Return (x, y) of the center of cell containing provided text 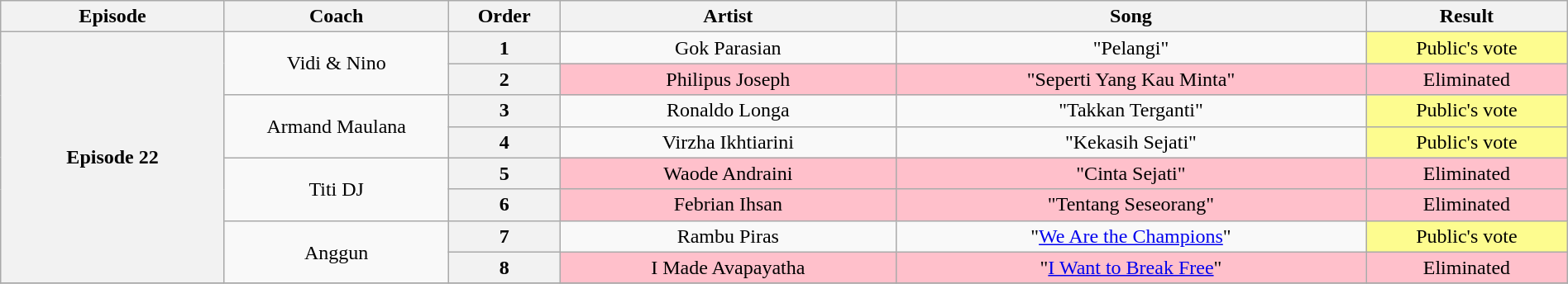
"I Want to Break Free" (1131, 267)
Armand Maulana (336, 126)
Ronaldo Longa (728, 111)
Gok Parasian (728, 48)
Rambu Piras (728, 236)
Song (1131, 17)
Result (1467, 17)
"Kekasih Sejati" (1131, 142)
I Made Avapayatha (728, 267)
Philipus Joseph (728, 79)
1 (504, 48)
Febrian Ihsan (728, 205)
"Tentang Seseorang" (1131, 205)
6 (504, 205)
5 (504, 173)
Episode 22 (112, 158)
7 (504, 236)
Anggun (336, 252)
Titi DJ (336, 189)
Episode (112, 17)
Order (504, 17)
3 (504, 111)
"We Are the Champions" (1131, 236)
Artist (728, 17)
Vidi & Nino (336, 64)
"Seperti Yang Kau Minta" (1131, 79)
2 (504, 79)
"Pelangi" (1131, 48)
"Takkan Terganti" (1131, 111)
"Cinta Sejati" (1131, 173)
8 (504, 267)
4 (504, 142)
Waode Andraini (728, 173)
Coach (336, 17)
Virzha Ikhtiarini (728, 142)
